From the cell containing the given text, extract its center point as [X, Y] coordinate. 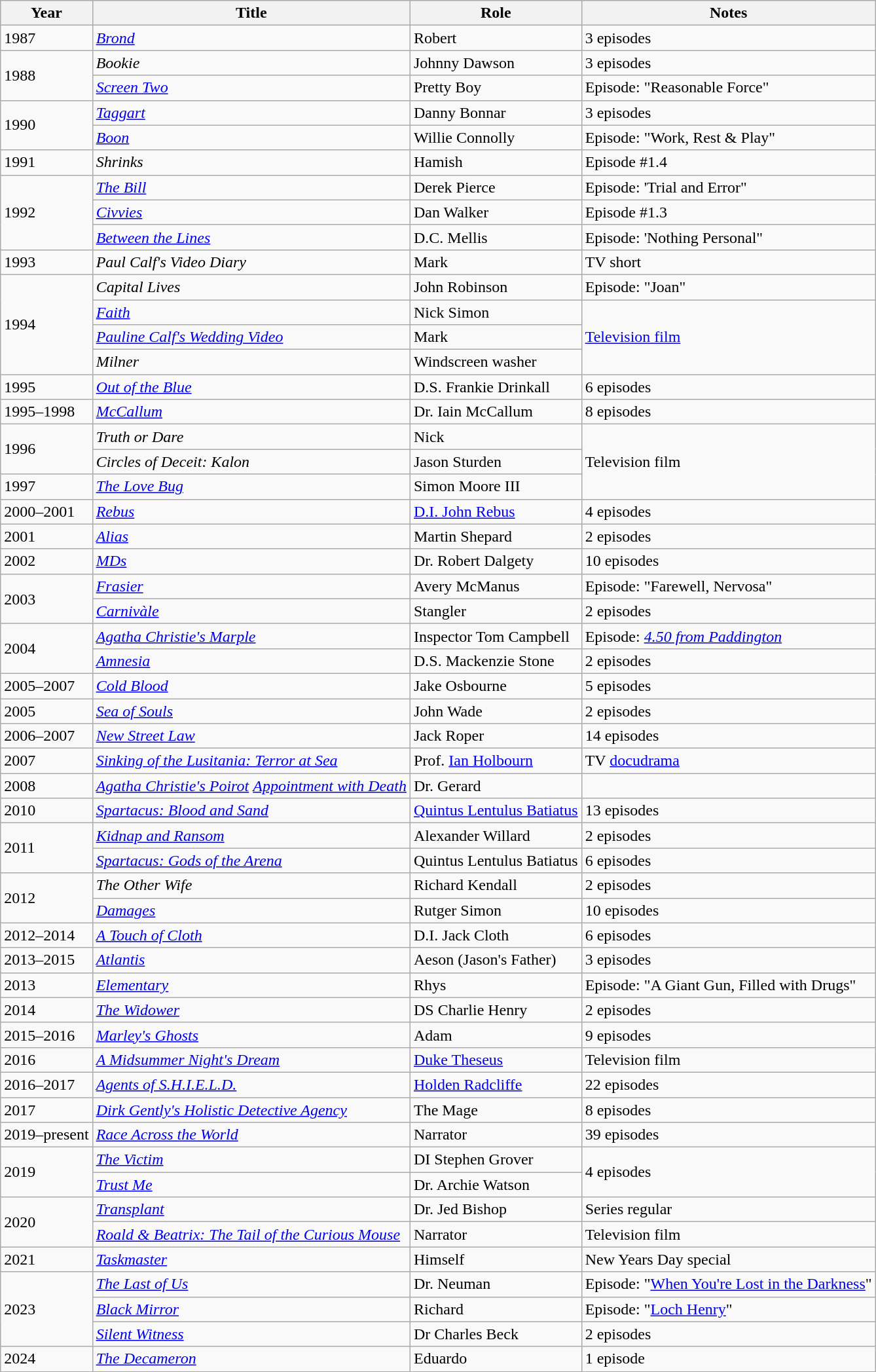
New Street Law [251, 736]
Hamish [496, 162]
Martin Shepard [496, 536]
Richard Kendall [496, 885]
Episode: "Reasonable Force" [728, 88]
Role [496, 13]
1996 [46, 449]
Aeson (Jason's Father) [496, 960]
D.I. John Rebus [496, 511]
Nick [496, 437]
Damages [251, 910]
5 episodes [728, 686]
Title [251, 13]
1997 [46, 487]
Race Across the World [251, 1135]
Frasier [251, 586]
1995–1998 [46, 412]
Dirk Gently's Holistic Detective Agency [251, 1110]
A Touch of Cloth [251, 935]
The Other Wife [251, 885]
Johnny Dawson [496, 63]
Spartacus: Gods of the Arena [251, 861]
Episode: "Joan" [728, 287]
2017 [46, 1110]
2000–2001 [46, 511]
Avery McManus [496, 586]
Rebus [251, 511]
The Victim [251, 1160]
Episode: 'Nothing Personal" [728, 237]
Pauline Calf's Wedding Video [251, 337]
D.S. Mackenzie Stone [496, 661]
Trust Me [251, 1185]
The Widower [251, 1010]
Eduardo [496, 1359]
2014 [46, 1010]
Transplant [251, 1210]
A Midsummer Night's Dream [251, 1060]
Dr. Iain McCallum [496, 412]
John Wade [496, 711]
McCallum [251, 412]
1995 [46, 387]
Atlantis [251, 960]
Year [46, 13]
2010 [46, 811]
Episode: "Farewell, Nervosa" [728, 586]
Richard [496, 1309]
Simon Moore III [496, 487]
Duke Theseus [496, 1060]
Elementary [251, 985]
14 episodes [728, 736]
Taskmaster [251, 1259]
Agents of S.H.I.E.L.D. [251, 1085]
Holden Radcliffe [496, 1085]
Notes [728, 13]
Himself [496, 1259]
2020 [46, 1222]
22 episodes [728, 1085]
The Mage [496, 1110]
Episode: 4.50 from Paddington [728, 636]
Sea of Souls [251, 711]
1 episode [728, 1359]
Alias [251, 536]
D.C. Mellis [496, 237]
Alexander Willard [496, 836]
Out of the Blue [251, 387]
Milner [251, 362]
D.I. Jack Cloth [496, 935]
New Years Day special [728, 1259]
2012–2014 [46, 935]
The Bill [251, 187]
Amnesia [251, 661]
Inspector Tom Campbell [496, 636]
13 episodes [728, 811]
2008 [46, 786]
2011 [46, 848]
2021 [46, 1259]
Derek Pierce [496, 187]
2005–2007 [46, 686]
Adam [496, 1035]
Spartacus: Blood and Sand [251, 811]
Dr. Robert Dalgety [496, 561]
D.S. Frankie Drinkall [496, 387]
Episode: 'Trial and Error" [728, 187]
Cold Blood [251, 686]
2005 [46, 711]
Dr. Neuman [496, 1284]
Robert [496, 38]
2019 [46, 1172]
2004 [46, 648]
Stangler [496, 611]
Danny Bonnar [496, 113]
Circles of Deceit: Kalon [251, 462]
39 episodes [728, 1135]
9 episodes [728, 1035]
Carnivàle [251, 611]
2016 [46, 1060]
2001 [46, 536]
The Decameron [251, 1359]
2007 [46, 761]
2016–2017 [46, 1085]
Jake Osbourne [496, 686]
Dr. Gerard [496, 786]
Kidnap and Ransom [251, 836]
Black Mirror [251, 1309]
2013–2015 [46, 960]
2002 [46, 561]
1993 [46, 262]
Episode: "Loch Henry" [728, 1309]
1992 [46, 212]
2023 [46, 1309]
Episode #1.3 [728, 212]
Marley's Ghosts [251, 1035]
1987 [46, 38]
Rutger Simon [496, 910]
The Love Bug [251, 487]
DI Stephen Grover [496, 1160]
TV docudrama [728, 761]
Episode: "When You're Lost in the Darkness" [728, 1284]
Bookie [251, 63]
Episode: "Work, Rest & Play" [728, 138]
Windscreen washer [496, 362]
2012 [46, 898]
Boon [251, 138]
Sinking of the Lusitania: Terror at Sea [251, 761]
Willie Connolly [496, 138]
Rhys [496, 985]
1990 [46, 125]
Faith [251, 312]
Dan Walker [496, 212]
Dr. Archie Watson [496, 1185]
MDs [251, 561]
1988 [46, 75]
DS Charlie Henry [496, 1010]
Shrinks [251, 162]
Dr Charles Beck [496, 1334]
Episode #1.4 [728, 162]
2024 [46, 1359]
2003 [46, 599]
Agatha Christie's Marple [251, 636]
Jack Roper [496, 736]
1991 [46, 162]
Taggart [251, 113]
John Robinson [496, 287]
Episode: "A Giant Gun, Filled with Drugs" [728, 985]
Between the Lines [251, 237]
Roald & Beatrix: The Tail of the Curious Mouse [251, 1234]
2019–present [46, 1135]
2015–2016 [46, 1035]
Pretty Boy [496, 88]
1994 [46, 324]
Brond [251, 38]
Silent Witness [251, 1334]
Civvies [251, 212]
Jason Sturden [496, 462]
Capital Lives [251, 287]
2013 [46, 985]
Paul Calf's Video Diary [251, 262]
Series regular [728, 1210]
The Last of Us [251, 1284]
Truth or Dare [251, 437]
Prof. Ian Holbourn [496, 761]
Nick Simon [496, 312]
Screen Two [251, 88]
2006–2007 [46, 736]
Dr. Jed Bishop [496, 1210]
TV short [728, 262]
Agatha Christie's Poirot Appointment with Death [251, 786]
